Return the (x, y) coordinate for the center point of the cell that contains the specified text.  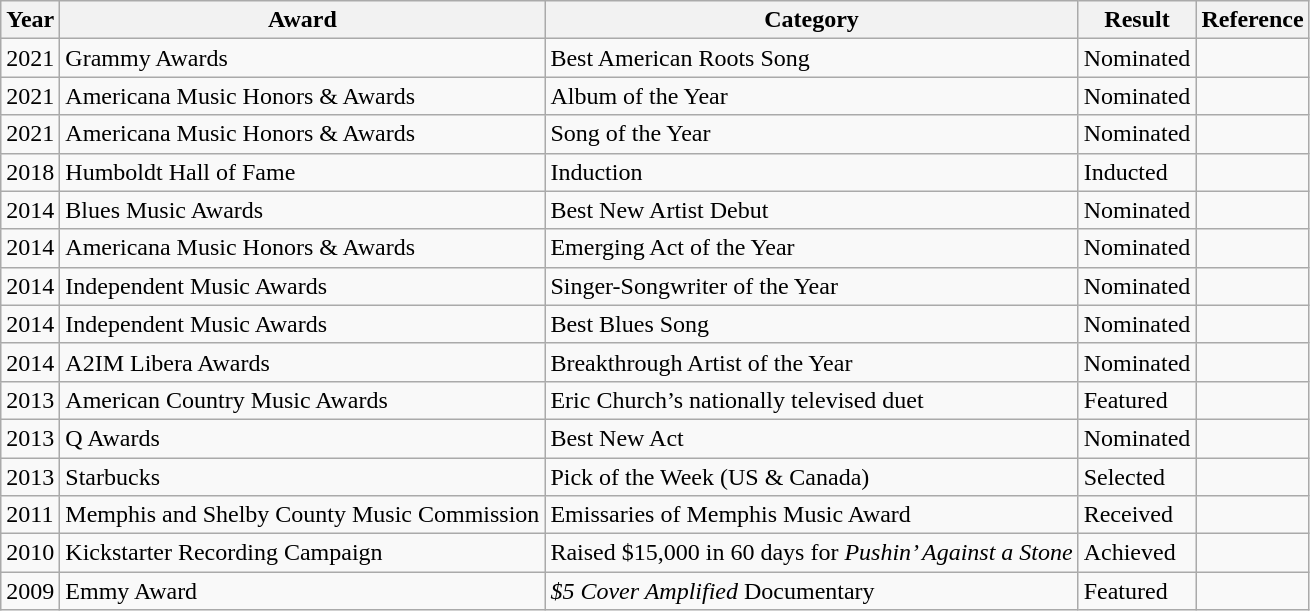
American Country Music Awards (302, 400)
Memphis and Shelby County Music Commission (302, 515)
Breakthrough Artist of the Year (812, 362)
Song of the Year (812, 134)
Emissaries of Memphis Music Award (812, 515)
2010 (30, 553)
Singer-Songwriter of the Year (812, 286)
Year (30, 20)
Best New Act (812, 438)
Received (1137, 515)
A2IM Libera Awards (302, 362)
Eric Church’s nationally televised duet (812, 400)
Best American Roots Song (812, 58)
Kickstarter Recording Campaign (302, 553)
Award (302, 20)
Reference (1252, 20)
Album of the Year (812, 96)
2018 (30, 172)
Raised $15,000 in 60 days for Pushin’ Against a Stone (812, 553)
Inducted (1137, 172)
2009 (30, 591)
Pick of the Week (US & Canada) (812, 477)
Selected (1137, 477)
Achieved (1137, 553)
Best Blues Song (812, 324)
Starbucks (302, 477)
Humboldt Hall of Fame (302, 172)
Blues Music Awards (302, 210)
Best New Artist Debut (812, 210)
Induction (812, 172)
$5 Cover Amplified Documentary (812, 591)
Grammy Awards (302, 58)
Emerging Act of the Year (812, 248)
Category (812, 20)
2011 (30, 515)
Result (1137, 20)
Q Awards (302, 438)
Emmy Award (302, 591)
